Locate the cell with the specified text and output its (x, y) center coordinate. 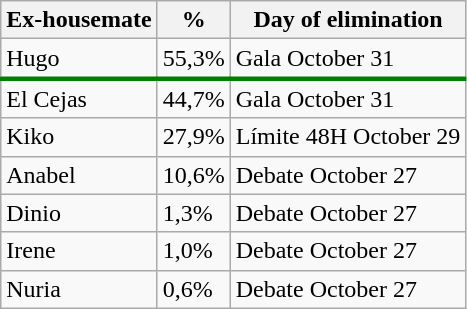
Límite 48H October 29 (348, 137)
44,7% (194, 98)
Anabel (79, 175)
Ex-housemate (79, 20)
% (194, 20)
Hugo (79, 59)
Kiko (79, 137)
0,6% (194, 289)
10,6% (194, 175)
Day of elimination (348, 20)
55,3% (194, 59)
1,3% (194, 213)
27,9% (194, 137)
El Cejas (79, 98)
Dinio (79, 213)
Irene (79, 251)
1,0% (194, 251)
Nuria (79, 289)
